From the cell containing the given text, extract its center point as (X, Y) coordinate. 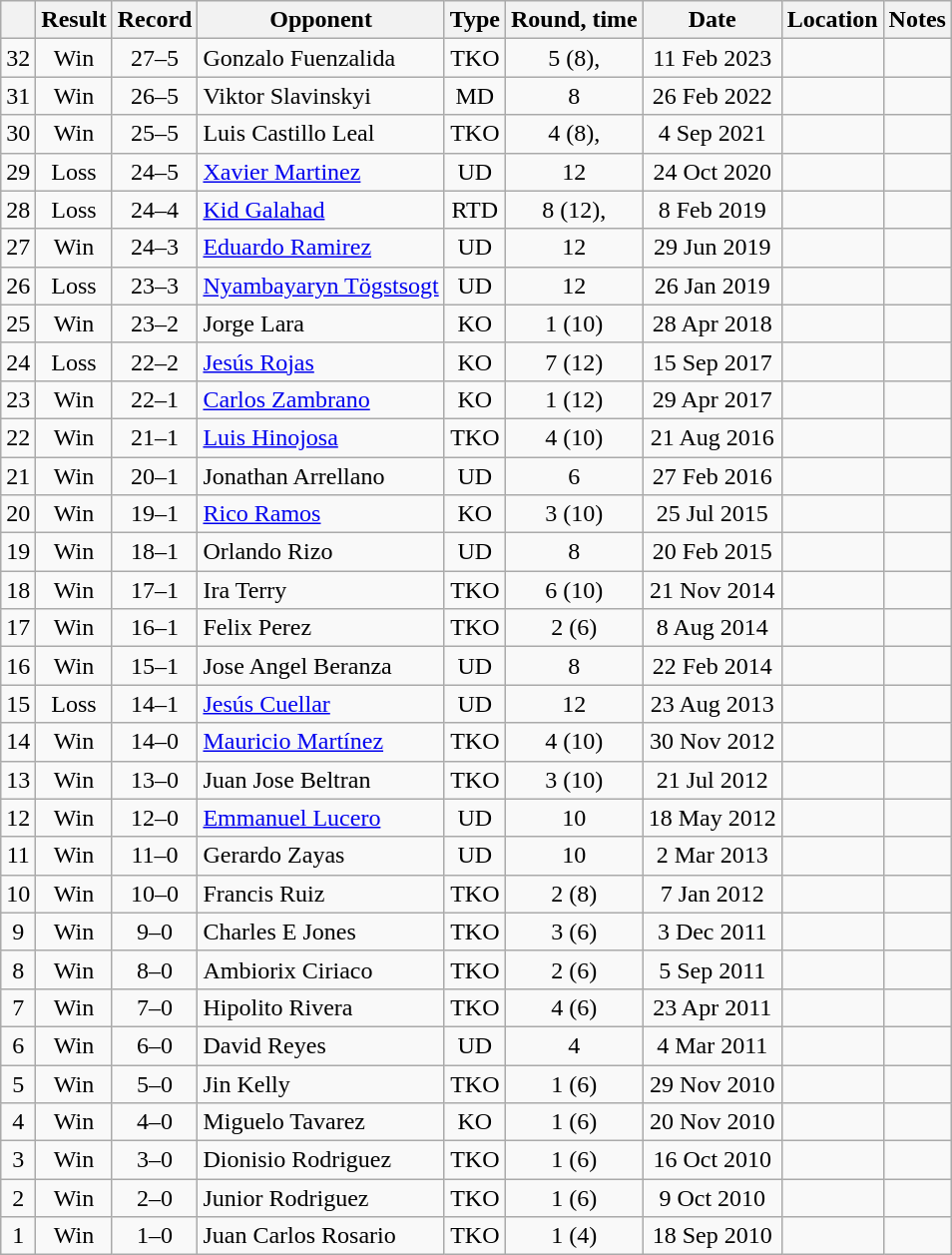
8 Aug 2014 (713, 628)
Record (155, 20)
3–0 (155, 1160)
Luis Castillo Leal (321, 134)
16 (18, 666)
Opponent (321, 20)
Ambiorix Ciriaco (321, 969)
21 (18, 476)
20 Nov 2010 (713, 1122)
Gonzalo Fuenzalida (321, 58)
17–1 (155, 590)
22 (18, 437)
Jose Angel Beranza (321, 666)
23 (18, 399)
7 (12) (574, 361)
Jin Kelly (321, 1083)
14–1 (155, 704)
20–1 (155, 476)
19 (18, 552)
29 Jun 2019 (713, 248)
3 (6) (574, 932)
Felix Perez (321, 628)
15 (18, 704)
28 (18, 210)
1–0 (155, 1236)
11 Feb 2023 (713, 58)
27 Feb 2016 (713, 476)
24–3 (155, 248)
Hipolito Rivera (321, 1007)
Type (475, 20)
2 (18, 1198)
15–1 (155, 666)
6 (10) (574, 590)
16–1 (155, 628)
23–2 (155, 323)
2 Mar 2013 (713, 856)
21 Jul 2012 (713, 780)
26 Jan 2019 (713, 286)
4 Sep 2021 (713, 134)
27 (18, 248)
3 (18, 1160)
21–1 (155, 437)
MD (475, 96)
29 (18, 172)
18 (18, 590)
23–3 (155, 286)
5 Sep 2011 (713, 969)
22–1 (155, 399)
18 May 2012 (713, 818)
25 (18, 323)
David Reyes (321, 1045)
11 (18, 856)
Kid Galahad (321, 210)
1 (18, 1236)
Luis Hinojosa (321, 437)
Junior Rodriguez (321, 1198)
Nyambayaryn Tögstsogt (321, 286)
5 (8), (574, 58)
2–0 (155, 1198)
29 Apr 2017 (713, 399)
Round, time (574, 20)
25–5 (155, 134)
Xavier Martinez (321, 172)
19–1 (155, 514)
Gerardo Zayas (321, 856)
26 (18, 286)
2 (8) (574, 894)
26 Feb 2022 (713, 96)
25 Jul 2015 (713, 514)
1 (12) (574, 399)
13 (18, 780)
Emmanuel Lucero (321, 818)
23 Apr 2011 (713, 1007)
27–5 (155, 58)
Francis Ruiz (321, 894)
16 Oct 2010 (713, 1160)
3 Dec 2011 (713, 932)
13–0 (155, 780)
10–0 (155, 894)
15 Sep 2017 (713, 361)
Notes (917, 20)
Juan Jose Beltran (321, 780)
17 (18, 628)
26–5 (155, 96)
14 (18, 742)
Date (713, 20)
Dionisio Rodriguez (321, 1160)
18 Sep 2010 (713, 1236)
Charles E Jones (321, 932)
9–0 (155, 932)
24–4 (155, 210)
28 Apr 2018 (713, 323)
14–0 (155, 742)
29 Nov 2010 (713, 1083)
Jorge Lara (321, 323)
23 Aug 2013 (713, 704)
Miguelo Tavarez (321, 1122)
9 (18, 932)
1 (10) (574, 323)
22–2 (155, 361)
30 (18, 134)
32 (18, 58)
7 Jan 2012 (713, 894)
21 Nov 2014 (713, 590)
8 Feb 2019 (713, 210)
4 Mar 2011 (713, 1045)
8 (12), (574, 210)
5 (18, 1083)
6–0 (155, 1045)
Eduardo Ramirez (321, 248)
Viktor Slavinskyi (321, 96)
7 (18, 1007)
4 (8), (574, 134)
20 (18, 514)
24–5 (155, 172)
Juan Carlos Rosario (321, 1236)
24 (18, 361)
4–0 (155, 1122)
20 Feb 2015 (713, 552)
Rico Ramos (321, 514)
Result (74, 20)
Location (832, 20)
30 Nov 2012 (713, 742)
5–0 (155, 1083)
22 Feb 2014 (713, 666)
Mauricio Martínez (321, 742)
4 (6) (574, 1007)
24 Oct 2020 (713, 172)
21 Aug 2016 (713, 437)
Jesús Cuellar (321, 704)
1 (4) (574, 1236)
Jesús Rojas (321, 361)
RTD (475, 210)
9 Oct 2010 (713, 1198)
11–0 (155, 856)
Carlos Zambrano (321, 399)
8–0 (155, 969)
7–0 (155, 1007)
12–0 (155, 818)
18–1 (155, 552)
Ira Terry (321, 590)
31 (18, 96)
Orlando Rizo (321, 552)
Jonathan Arrellano (321, 476)
